Search for the cell housing the specified text and yield its (x, y) center coordinate. 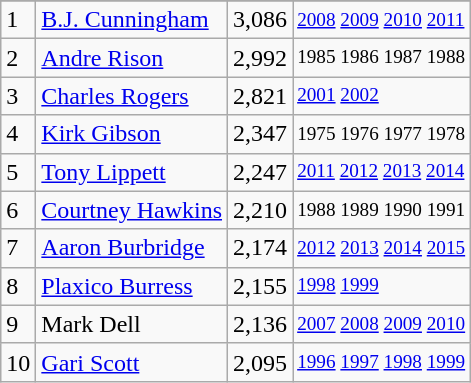
2007 2008 2009 2010 (382, 324)
2,174 (260, 248)
2012 2013 2014 2015 (382, 248)
1975 1976 1977 1978 (382, 134)
2,210 (260, 210)
2011 2012 2013 2014 (382, 172)
Charles Rogers (132, 96)
2,155 (260, 286)
4 (18, 134)
1988 1989 1990 1991 (382, 210)
1998 1999 (382, 286)
2008 2009 2010 2011 (382, 20)
2 (18, 58)
Gari Scott (132, 362)
8 (18, 286)
10 (18, 362)
Tony Lippett (132, 172)
3,086 (260, 20)
2,347 (260, 134)
1 (18, 20)
1996 1997 1998 1999 (382, 362)
5 (18, 172)
2,247 (260, 172)
Mark Dell (132, 324)
Andre Rison (132, 58)
2001 2002 (382, 96)
2,136 (260, 324)
3 (18, 96)
2,095 (260, 362)
9 (18, 324)
6 (18, 210)
2,992 (260, 58)
7 (18, 248)
Plaxico Burress (132, 286)
Aaron Burbridge (132, 248)
2,821 (260, 96)
B.J. Cunningham (132, 20)
Kirk Gibson (132, 134)
1985 1986 1987 1988 (382, 58)
Courtney Hawkins (132, 210)
